Locate the cell with the specified text and output its [x, y] center coordinate. 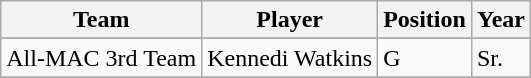
Team [102, 20]
Year [500, 20]
Player [290, 20]
Sr. [500, 58]
All-MAC 3rd Team [102, 58]
G [425, 58]
Position [425, 20]
Kennedi Watkins [290, 58]
